For the text-containing cell, return its midpoint in [x, y] coordinate format. 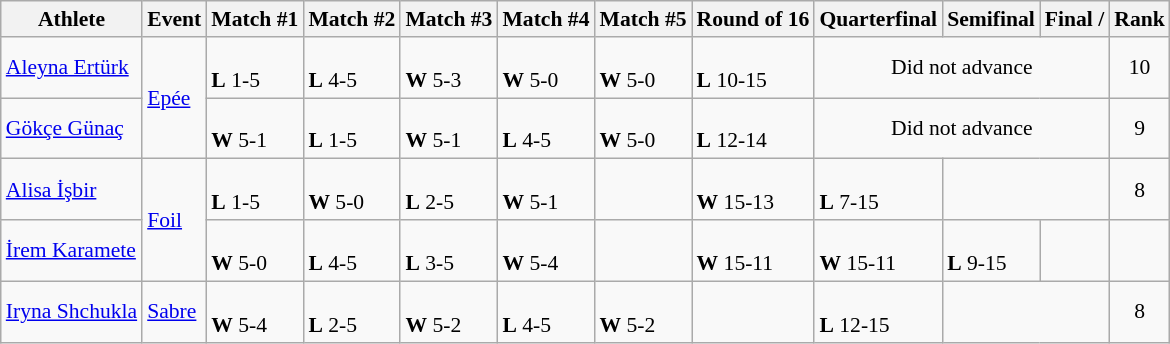
9 [1140, 128]
Rank [1140, 19]
L 9-15 [991, 250]
Event [174, 19]
W 5-3 [448, 68]
Semifinal [991, 19]
10 [1140, 68]
Match #5 [642, 19]
Epée [174, 98]
Aleyna Ertürk [72, 68]
W 15-13 [754, 190]
L 12-15 [878, 312]
L 7-15 [878, 190]
Match #3 [448, 19]
Match #2 [352, 19]
Match #1 [254, 19]
Iryna Shchukla [72, 312]
Round of 16 [754, 19]
Gökçe Günaç [72, 128]
Athlete [72, 19]
L 3-5 [448, 250]
Alisa İşbir [72, 190]
Final / [1075, 19]
İrem Karamete [72, 250]
Foil [174, 220]
Quarterfinal [878, 19]
L 10-15 [754, 68]
L 12-14 [754, 128]
Sabre [174, 312]
Match #4 [546, 19]
